Return (X, Y) of the center of cell containing provided text 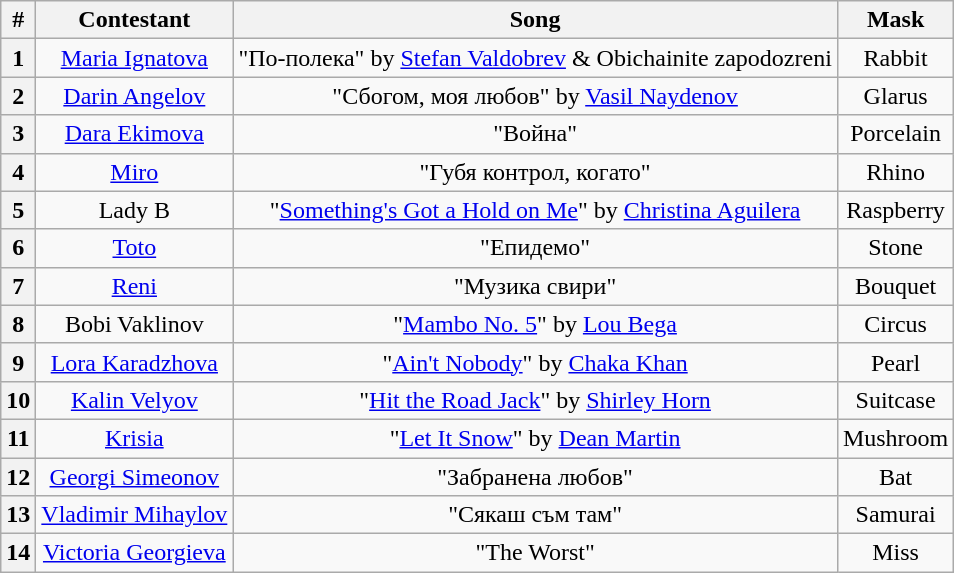
Lady B (134, 210)
Song (535, 20)
12 (18, 477)
"Война" (535, 134)
"Забранена любов" (535, 477)
Contestant (134, 20)
Georgi Simeonov (134, 477)
Suitcase (895, 400)
Samurai (895, 515)
# (18, 20)
Mushroom (895, 438)
Dara Ekimova (134, 134)
3 (18, 134)
Stone (895, 248)
"Епидемо" (535, 248)
5 (18, 210)
Raspberry (895, 210)
9 (18, 362)
4 (18, 172)
Pearl (895, 362)
"Сякаш съм там" (535, 515)
"Сбогом, моя любов" by Vasil Naydenov (535, 96)
10 (18, 400)
Rhino (895, 172)
Krisia (134, 438)
"Hit the Road Jack" by Shirley Horn (535, 400)
Maria Ignatova (134, 58)
13 (18, 515)
Rabbit (895, 58)
Darin Angelov (134, 96)
6 (18, 248)
"The Worst" (535, 553)
14 (18, 553)
Miro (134, 172)
1 (18, 58)
Bouquet (895, 286)
Porcelain (895, 134)
Reni (134, 286)
Vladimir Mihaylov (134, 515)
"По-полека" by Stefan Valdobrev & Obichainite zapodozreni (535, 58)
11 (18, 438)
"Mambo No. 5" by Lou Bega (535, 324)
7 (18, 286)
Toto (134, 248)
Lora Karadzhova (134, 362)
"Something's Got a Hold on Me" by Christina Aguilera (535, 210)
Bat (895, 477)
8 (18, 324)
Mask (895, 20)
Circus (895, 324)
"Губя контрол, когато" (535, 172)
Miss (895, 553)
"Let It Snow" by Dean Martin (535, 438)
Bobi Vaklinov (134, 324)
Kalin Velyov (134, 400)
Glarus (895, 96)
"Ain't Nobody" by Chaka Khan (535, 362)
2 (18, 96)
Victoria Georgieva (134, 553)
"Музика свири" (535, 286)
